Find where the given text appears and provide that cell's center as (X, Y) coordinate. 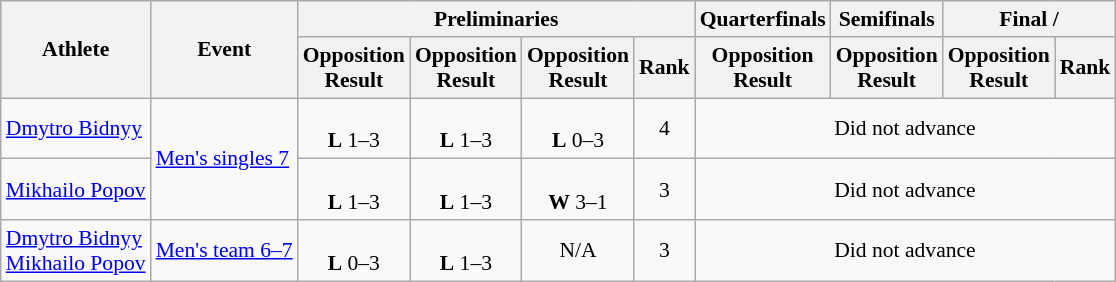
Event (224, 50)
Final / (1030, 19)
Men's singles 7 (224, 159)
Dmytro Bidnyy Mikhailo Popov (76, 250)
Athlete (76, 50)
Semifinals (887, 19)
Men's team 6–7 (224, 250)
4 (664, 128)
N/A (578, 250)
Quarterfinals (763, 19)
W 3–1 (578, 190)
Mikhailo Popov (76, 190)
Preliminaries (496, 19)
Dmytro Bidnyy (76, 128)
